Find where the given text appears and provide that cell's center as (x, y) coordinate. 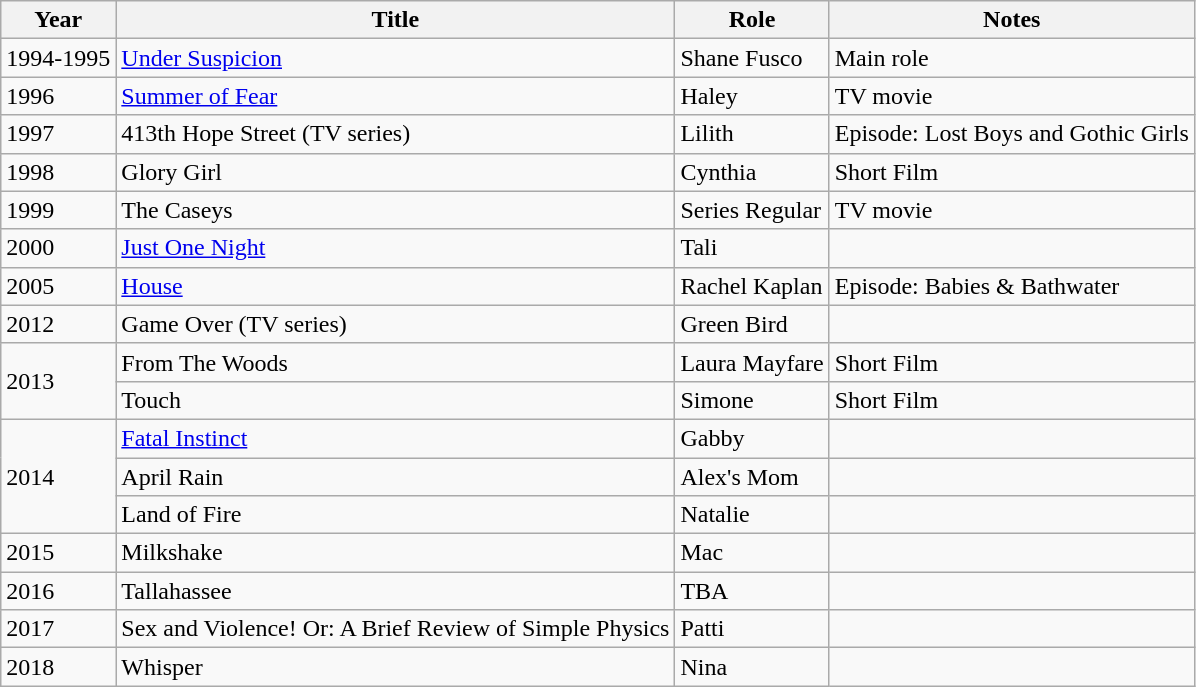
Year (58, 20)
Haley (752, 96)
Series Regular (752, 210)
Green Bird (752, 324)
Nina (752, 667)
Rachel Kaplan (752, 286)
Milkshake (396, 553)
1999 (58, 210)
2014 (58, 476)
Gabby (752, 438)
Lilith (752, 134)
Glory Girl (396, 172)
Under Suspicion (396, 58)
1994-1995 (58, 58)
Whisper (396, 667)
Title (396, 20)
Sex and Violence! Or: A Brief Review of Simple Physics (396, 629)
TBA (752, 591)
2013 (58, 381)
Laura Mayfare (752, 362)
2018 (58, 667)
Role (752, 20)
Episode: Lost Boys and Gothic Girls (1012, 134)
2015 (58, 553)
Mac (752, 553)
2012 (58, 324)
2017 (58, 629)
Main role (1012, 58)
Tallahassee (396, 591)
1997 (58, 134)
413th Hope Street (TV series) (396, 134)
House (396, 286)
From The Woods (396, 362)
Just One Night (396, 248)
Patti (752, 629)
1996 (58, 96)
2016 (58, 591)
Touch (396, 400)
1998 (58, 172)
Notes (1012, 20)
Shane Fusco (752, 58)
2005 (58, 286)
Tali (752, 248)
Simone (752, 400)
Game Over (TV series) (396, 324)
2000 (58, 248)
Fatal Instinct (396, 438)
The Caseys (396, 210)
April Rain (396, 477)
Alex's Mom (752, 477)
Natalie (752, 515)
Cynthia (752, 172)
Episode: Babies & Bathwater (1012, 286)
Land of Fire (396, 515)
Summer of Fear (396, 96)
